Scan for the cell matching the given text and deliver its [x, y] coordinate at center. 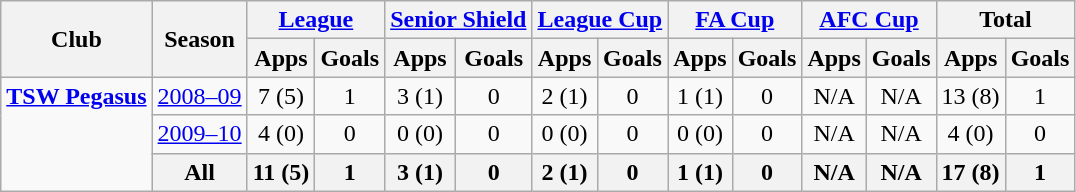
AFC Cup [869, 20]
Senior Shield [458, 20]
League Cup [600, 20]
2009–10 [200, 134]
Club [76, 39]
11 (5) [281, 172]
Total [1006, 20]
League [316, 20]
2008–09 [200, 96]
All [200, 172]
17 (8) [970, 172]
TSW Pegasus [76, 134]
7 (5) [281, 96]
Season [200, 39]
13 (8) [970, 96]
FA Cup [735, 20]
